Extract the (X, Y) coordinate from the center of the cell holding the provided text.  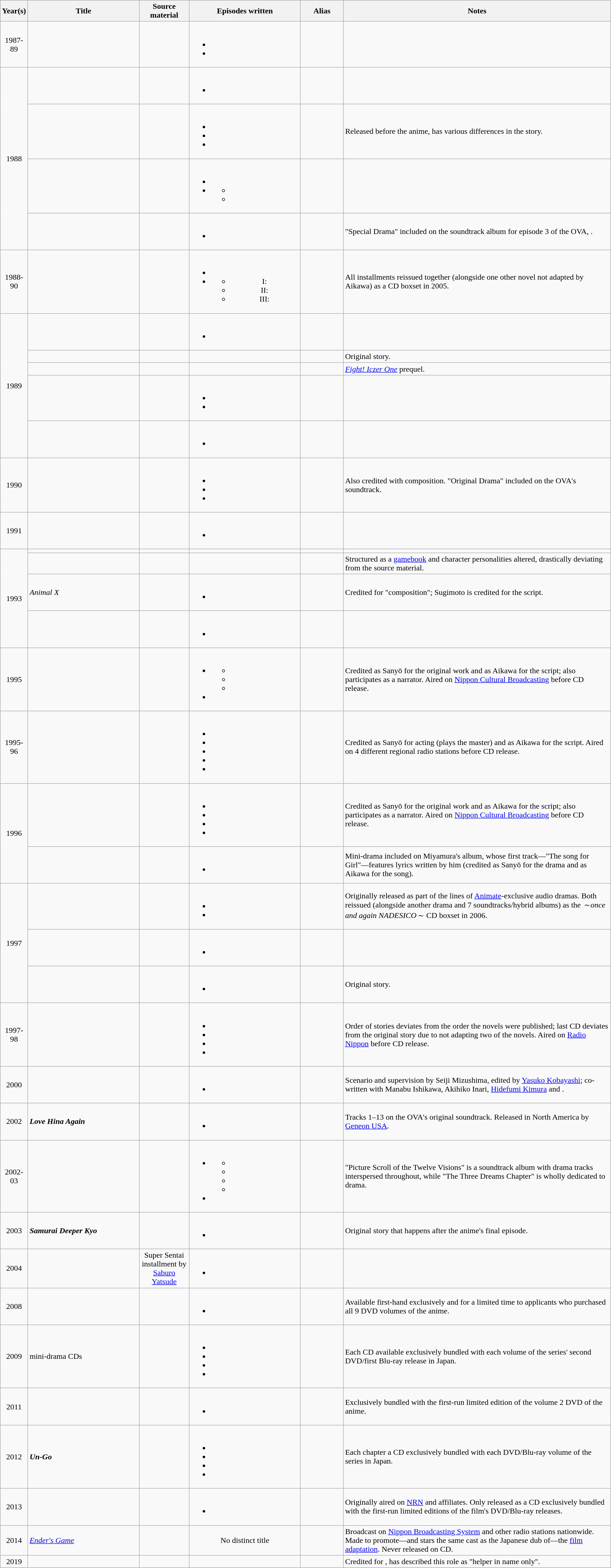
2014 (14, 1540)
"Special Drama" included on the soundtrack album for episode 3 of the OVA, . (477, 232)
Credited for , has described this role as "helper in name only". (477, 1561)
No distinct title (245, 1540)
1987-89 (14, 44)
1995-96 (14, 747)
1993 (14, 598)
2003 (14, 1231)
Un-Go (84, 1457)
I: II: III: (245, 282)
2002 (14, 1121)
2004 (14, 1269)
Structured as a gamebook and character personalities altered, drastically deviating from the source material. (477, 563)
Samurai Deeper Kyo (84, 1231)
Credited for "composition"; Sugimoto is credited for the script. (477, 593)
Each chapter a CD exclusively bundled with each DVD/Blu-ray volume of the series in Japan. (477, 1457)
Ender's Game (84, 1540)
1988 (14, 159)
2011 (14, 1406)
2008 (14, 1307)
Source material (164, 11)
Super Sentai installment by Saburo Yatsude (164, 1269)
Tracks 1–13 on the OVA's original soundtrack. Released in North America by Geneon USA. (477, 1121)
2009 (14, 1357)
Episodes written (245, 11)
Fight! Iczer One prequel. (477, 369)
Notes (477, 11)
2000 (14, 1085)
2012 (14, 1457)
1997 (14, 943)
1988-90 (14, 282)
Each CD available exclusively bundled with each volume of the series' second DVD/first Blu-ray release in Japan. (477, 1357)
Also credited with composition. "Original Drama" included on the OVA's soundtrack. (477, 485)
2019 (14, 1561)
Released before the anime, has various differences in the story. (477, 131)
Scenario and supervision by Seiji Mizushima, edited by Yasuko Kobayashi; co-written with Manabu Ishikawa, Akihiko Inari, Hidefumi Kimura and . (477, 1085)
1989 (14, 385)
Title (84, 11)
1990 (14, 485)
Available first-hand exclusively and for a limited time to applicants who purchased all 9 DVD volumes of the anime. (477, 1307)
2013 (14, 1507)
1991 (14, 531)
All installments reissued together (alongside one other novel not adapted by Aikawa) as a CD boxset in 2005. (477, 282)
Exclusively bundled with the first-run limited edition of the volume 2 DVD of the anime. (477, 1406)
Animal X (84, 593)
mini-drama CDs (84, 1357)
1997-98 (14, 1034)
1996 (14, 833)
1995 (14, 679)
Alias (322, 11)
Love Hina Again (84, 1121)
Original story that happens after the anime's final episode. (477, 1231)
2002-03 (14, 1176)
Year(s) (14, 11)
Credited as Sanyō for acting (plays the master) and as Aikawa for the script. Aired on 4 different regional radio stations before CD release. (477, 747)
